Extract the (X, Y) coordinate from the center of the cell holding the provided text.  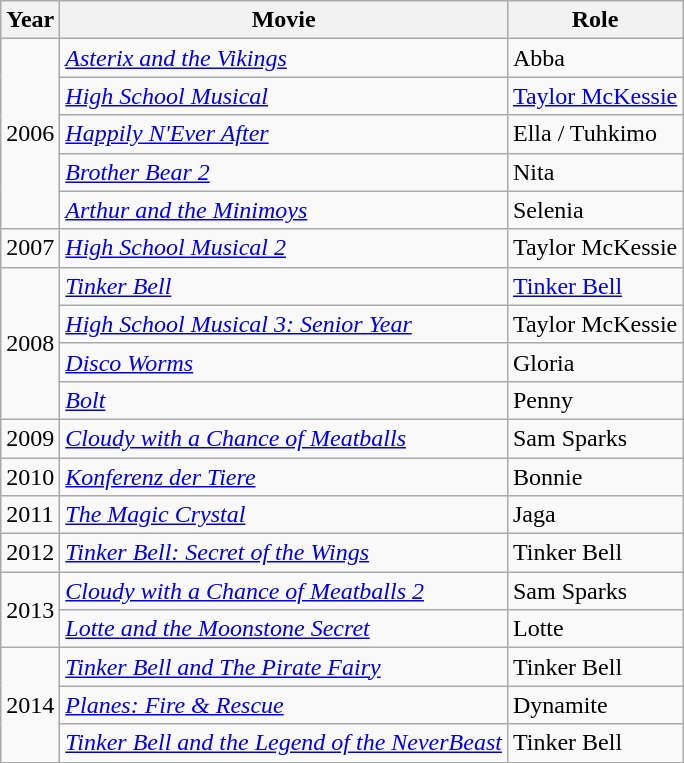
Jaga (594, 515)
2013 (30, 610)
Movie (284, 20)
Happily N'Ever After (284, 134)
Cloudy with a Chance of Meatballs (284, 438)
2011 (30, 515)
Brother Bear 2 (284, 172)
2006 (30, 134)
2012 (30, 553)
2007 (30, 248)
High School Musical (284, 96)
Lotte and the Moonstone Secret (284, 629)
2010 (30, 477)
Lotte (594, 629)
Bolt (284, 400)
Dynamite (594, 705)
2009 (30, 438)
Bonnie (594, 477)
Cloudy with a Chance of Meatballs 2 (284, 591)
Tinker Bell and The Pirate Fairy (284, 667)
2008 (30, 343)
Gloria (594, 362)
Tinker Bell: Secret of the Wings (284, 553)
Disco Worms (284, 362)
High School Musical 3: Senior Year (284, 324)
Role (594, 20)
Arthur and the Minimoys (284, 210)
Konferenz der Tiere (284, 477)
High School Musical 2 (284, 248)
Selenia (594, 210)
Asterix and the Vikings (284, 58)
Year (30, 20)
2014 (30, 705)
Planes: Fire & Rescue (284, 705)
Nita (594, 172)
Penny (594, 400)
Abba (594, 58)
The Magic Crystal (284, 515)
Tinker Bell and the Legend of the NeverBeast (284, 743)
Ella / Tuhkimo (594, 134)
